Find where the given text appears and provide that cell's center as [x, y] coordinate. 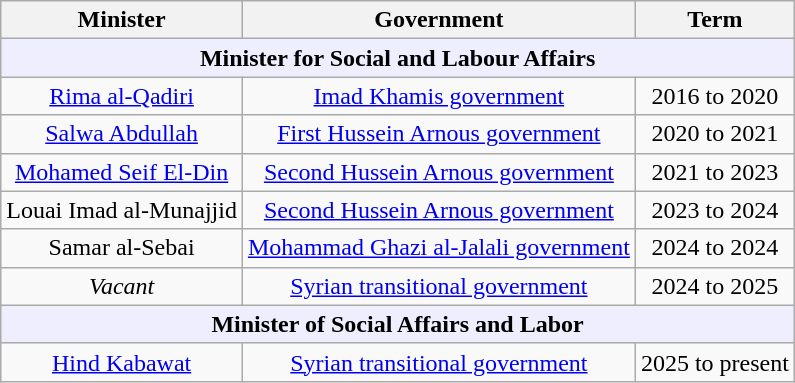
Government [438, 20]
2025 to present [714, 362]
2020 to 2021 [714, 134]
Louai Imad al-Munajjid [122, 210]
Salwa Abdullah [122, 134]
First Hussein Arnous government [438, 134]
2021 to 2023 [714, 172]
Minister [122, 20]
Samar al-Sebai [122, 248]
Hind Kabawat [122, 362]
Term [714, 20]
Imad Khamis government [438, 96]
2024 to 2024 [714, 248]
Vacant [122, 286]
Minister of Social Affairs and Labor [398, 324]
Mohamed Seif El-Din [122, 172]
2023 to 2024 [714, 210]
Mohammad Ghazi al-Jalali government [438, 248]
2024 to 2025 [714, 286]
2016 to 2020 [714, 96]
Minister for Social and Labour Affairs [398, 58]
Rima al-Qadiri [122, 96]
